Provide the (X, Y) coordinate of the cell's center where the given text is located.  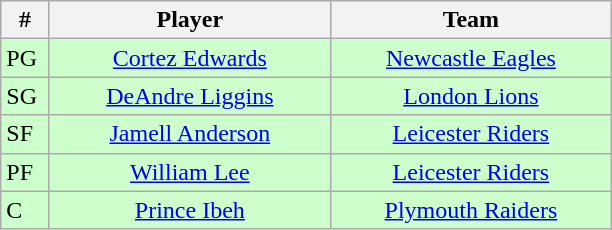
London Lions (470, 96)
Jamell Anderson (190, 134)
# (26, 20)
Prince Ibeh (190, 210)
Newcastle Eagles (470, 58)
Plymouth Raiders (470, 210)
PF (26, 172)
SF (26, 134)
William Lee (190, 172)
DeAndre Liggins (190, 96)
SG (26, 96)
C (26, 210)
Player (190, 20)
Team (470, 20)
PG (26, 58)
Cortez Edwards (190, 58)
